Detect which cell encompasses the target text, then output its [X, Y] center coordinate. 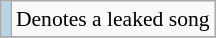
Denotes a leaked song [113, 19]
